Determine the [x, y] coordinate at the center of the cell enclosing the given text.  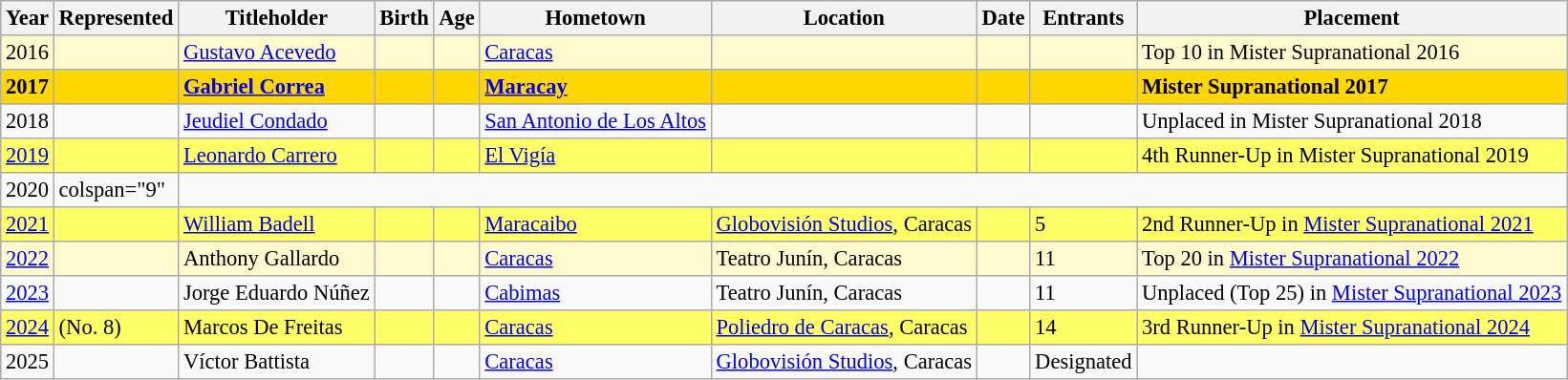
2022 [28, 259]
Date [1003, 18]
2020 [28, 190]
14 [1084, 327]
Poliedro de Caracas, Caracas [844, 327]
Designated [1084, 362]
Gabriel Correa [277, 87]
Unplaced (Top 25) in Mister Supranational 2023 [1352, 293]
Maracaibo [595, 224]
2016 [28, 53]
Marcos De Freitas [277, 327]
Top 20 in Mister Supranational 2022 [1352, 259]
Unplaced in Mister Supranational 2018 [1352, 121]
2024 [28, 327]
Gustavo Acevedo [277, 53]
Jeudiel Condado [277, 121]
Age [457, 18]
Year [28, 18]
2023 [28, 293]
2018 [28, 121]
Represented [116, 18]
Entrants [1084, 18]
Titleholder [277, 18]
William Badell [277, 224]
Placement [1352, 18]
Hometown [595, 18]
Birth [404, 18]
Top 10 in Mister Supranational 2016 [1352, 53]
Maracay [595, 87]
3rd Runner-Up in Mister Supranational 2024 [1352, 327]
2017 [28, 87]
2025 [28, 362]
2021 [28, 224]
2019 [28, 156]
colspan="9" [116, 190]
2nd Runner-Up in Mister Supranational 2021 [1352, 224]
Víctor Battista [277, 362]
5 [1084, 224]
Mister Supranational 2017 [1352, 87]
4th Runner-Up in Mister Supranational 2019 [1352, 156]
Leonardo Carrero [277, 156]
El Vigía [595, 156]
Cabimas [595, 293]
Location [844, 18]
San Antonio de Los Altos [595, 121]
Jorge Eduardo Núñez [277, 293]
Anthony Gallardo [277, 259]
(No. 8) [116, 327]
